From the cell containing the given text, extract its center point as [x, y] coordinate. 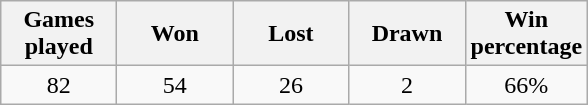
Games played [59, 34]
Drawn [407, 34]
54 [175, 85]
82 [59, 85]
Win percentage [526, 34]
26 [291, 85]
66% [526, 85]
2 [407, 85]
Won [175, 34]
Lost [291, 34]
